Provide the [x, y] coordinate of the cell's center where the given text is located.  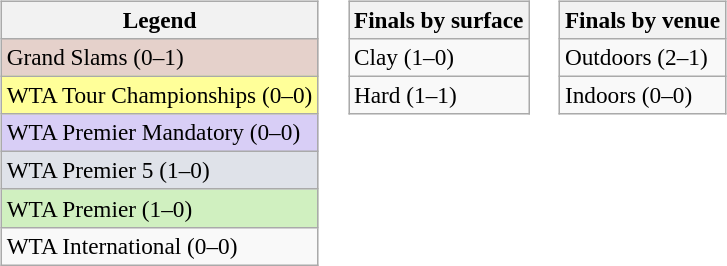
WTA Premier (1–0) [160, 208]
Grand Slams (0–1) [160, 57]
WTA Tour Championships (0–0) [160, 95]
WTA International (0–0) [160, 246]
Hard (1–1) [439, 95]
WTA Premier 5 (1–0) [160, 171]
Outdoors (2–1) [642, 57]
Legend [160, 20]
WTA Premier Mandatory (0–0) [160, 133]
Indoors (0–0) [642, 95]
Clay (1–0) [439, 57]
Finals by surface [439, 20]
Finals by venue [642, 20]
